Pinpoint the cell where the given text exists, returning its (X, Y) midpoint coordinate. 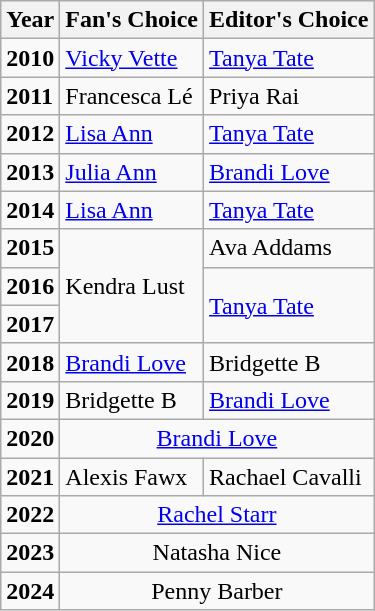
2023 (30, 553)
2013 (30, 172)
Francesca Lé (132, 96)
2014 (30, 210)
Kendra Lust (132, 286)
2017 (30, 324)
Vicky Vette (132, 58)
Julia Ann (132, 172)
2019 (30, 400)
2012 (30, 134)
2018 (30, 362)
Priya Rai (289, 96)
2011 (30, 96)
Year (30, 20)
Editor's Choice (289, 20)
Penny Barber (217, 591)
Alexis Fawx (132, 477)
Ava Addams (289, 248)
2024 (30, 591)
Natasha Nice (217, 553)
2022 (30, 515)
Rachael Cavalli (289, 477)
Rachel Starr (217, 515)
2020 (30, 438)
2021 (30, 477)
Fan's Choice (132, 20)
2010 (30, 58)
2016 (30, 286)
2015 (30, 248)
